Determine the [X, Y] coordinate at the center of the cell enclosing the given text.  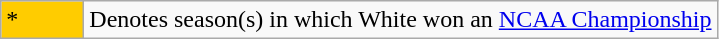
Denotes season(s) in which White won an NCAA Championship [400, 20]
* [42, 20]
